For the text-containing cell, return its midpoint in [X, Y] coordinate format. 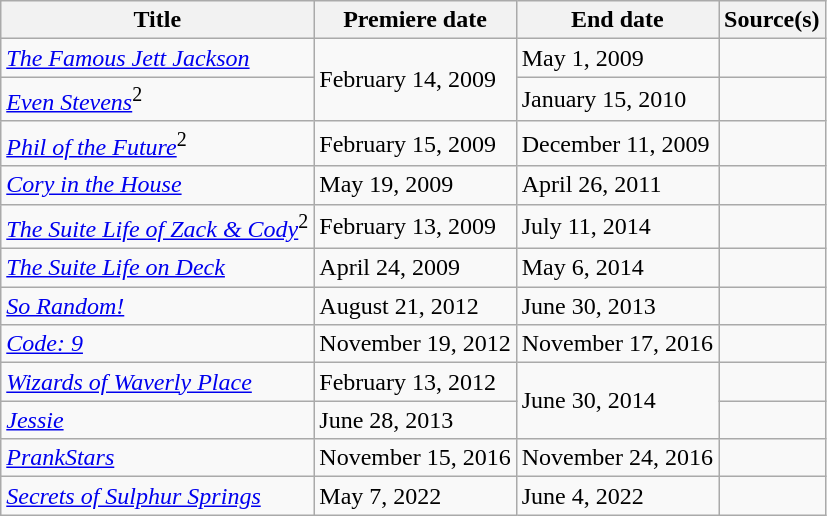
June 28, 2013 [415, 420]
The Suite Life of Zack & Cody2 [158, 226]
February 13, 2009 [415, 226]
July 11, 2014 [617, 226]
Even Stevens2 [158, 100]
May 19, 2009 [415, 185]
February 15, 2009 [415, 144]
The Famous Jett Jackson [158, 58]
June 30, 2013 [617, 306]
PrankStars [158, 458]
End date [617, 20]
November 17, 2016 [617, 344]
The Suite Life on Deck [158, 268]
So Random! [158, 306]
May 7, 2022 [415, 496]
April 24, 2009 [415, 268]
November 24, 2016 [617, 458]
Cory in the House [158, 185]
May 6, 2014 [617, 268]
December 11, 2009 [617, 144]
August 21, 2012 [415, 306]
February 14, 2009 [415, 80]
Phil of the Future2 [158, 144]
February 13, 2012 [415, 382]
Source(s) [772, 20]
Premiere date [415, 20]
November 19, 2012 [415, 344]
May 1, 2009 [617, 58]
Code: 9 [158, 344]
Title [158, 20]
Secrets of Sulphur Springs [158, 496]
June 4, 2022 [617, 496]
Jessie [158, 420]
November 15, 2016 [415, 458]
January 15, 2010 [617, 100]
Wizards of Waverly Place [158, 382]
June 30, 2014 [617, 401]
April 26, 2011 [617, 185]
